Detect which cell encompasses the target text, then output its [x, y] center coordinate. 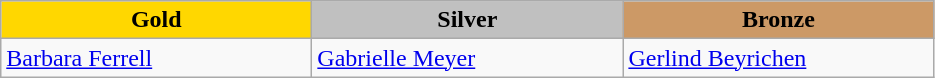
Silver [468, 20]
Gold [156, 20]
Barbara Ferrell [156, 58]
Gerlind Beyrichen [778, 58]
Gabrielle Meyer [468, 58]
Bronze [778, 20]
